Determine the (x, y) coordinate at the center of the cell enclosing the given text.  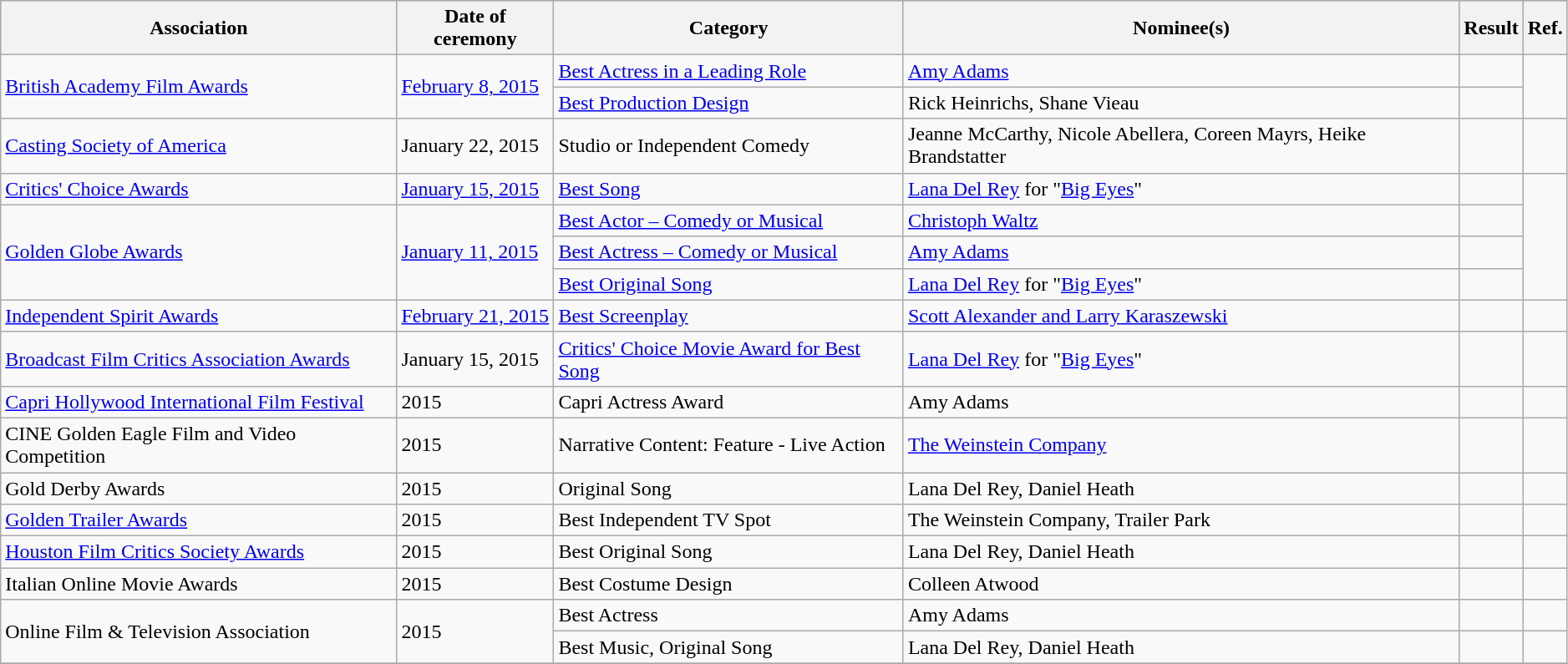
February 8, 2015 (475, 87)
Capri Actress Award (728, 402)
February 21, 2015 (475, 316)
Best Screenplay (728, 316)
Category (728, 28)
Rick Heinrichs, Shane Vieau (1181, 103)
Critics' Choice Awards (199, 189)
The Weinstein Company, Trailer Park (1181, 520)
Broadcast Film Critics Association Awards (199, 359)
Capri Hollywood International Film Festival (199, 402)
Jeanne McCarthy, Nicole Abellera, Coreen Mayrs, Heike Brandstatter (1181, 145)
Golden Globe Awards (199, 252)
Result (1491, 28)
British Academy Film Awards (199, 87)
Houston Film Critics Society Awards (199, 552)
CINE Golden Eagle Film and Video Competition (199, 444)
Date of ceremony (475, 28)
Christoph Waltz (1181, 220)
Best Actor – Comedy or Musical (728, 220)
Italian Online Movie Awards (199, 584)
Gold Derby Awards (199, 489)
Best Song (728, 189)
Golden Trailer Awards (199, 520)
Studio or Independent Comedy (728, 145)
Colleen Atwood (1181, 584)
Independent Spirit Awards (199, 316)
Ref. (1545, 28)
Best Production Design (728, 103)
Best Costume Design (728, 584)
January 22, 2015 (475, 145)
Best Independent TV Spot (728, 520)
Narrative Content: Feature - Live Action (728, 444)
Casting Society of America (199, 145)
Best Actress in a Leading Role (728, 71)
January 11, 2015 (475, 252)
Best Actress (728, 616)
Best Music, Original Song (728, 647)
Nominee(s) (1181, 28)
Scott Alexander and Larry Karaszewski (1181, 316)
Online Film & Television Association (199, 631)
Critics' Choice Movie Award for Best Song (728, 359)
Association (199, 28)
The Weinstein Company (1181, 444)
Original Song (728, 489)
Best Actress – Comedy or Musical (728, 252)
